Provide the (x, y) coordinate of the cell's center where the given text is located.  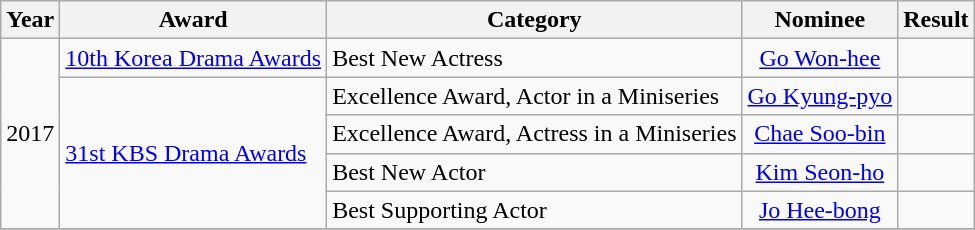
31st KBS Drama Awards (194, 153)
Award (194, 20)
Result (936, 20)
Excellence Award, Actor in a Miniseries (534, 96)
Go Kyung-pyo (820, 96)
Jo Hee-bong (820, 210)
Go Won-hee (820, 58)
Category (534, 20)
Best New Actor (534, 172)
10th Korea Drama Awards (194, 58)
Year (30, 20)
2017 (30, 134)
Excellence Award, Actress in a Miniseries (534, 134)
Chae Soo-bin (820, 134)
Nominee (820, 20)
Best Supporting Actor (534, 210)
Best New Actress (534, 58)
Kim Seon-ho (820, 172)
